Extract the [X, Y] coordinate from the center of the cell holding the provided text.  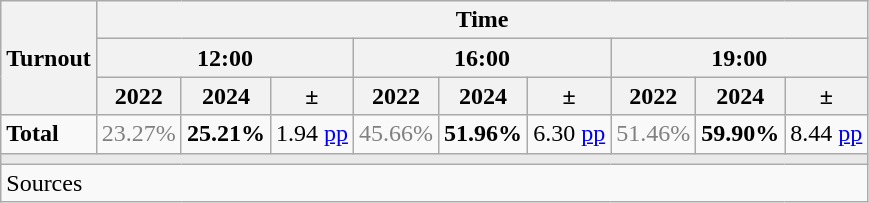
16:00 [482, 58]
19:00 [740, 58]
1.94 pp [312, 134]
12:00 [224, 58]
8.44 pp [826, 134]
23.27% [138, 134]
25.21% [226, 134]
59.90% [740, 134]
6.30 pp [570, 134]
Sources [434, 183]
Time [482, 20]
Total [49, 134]
Turnout [49, 58]
51.46% [654, 134]
51.96% [484, 134]
45.66% [396, 134]
